Detect which cell encompasses the target text, then output its [X, Y] center coordinate. 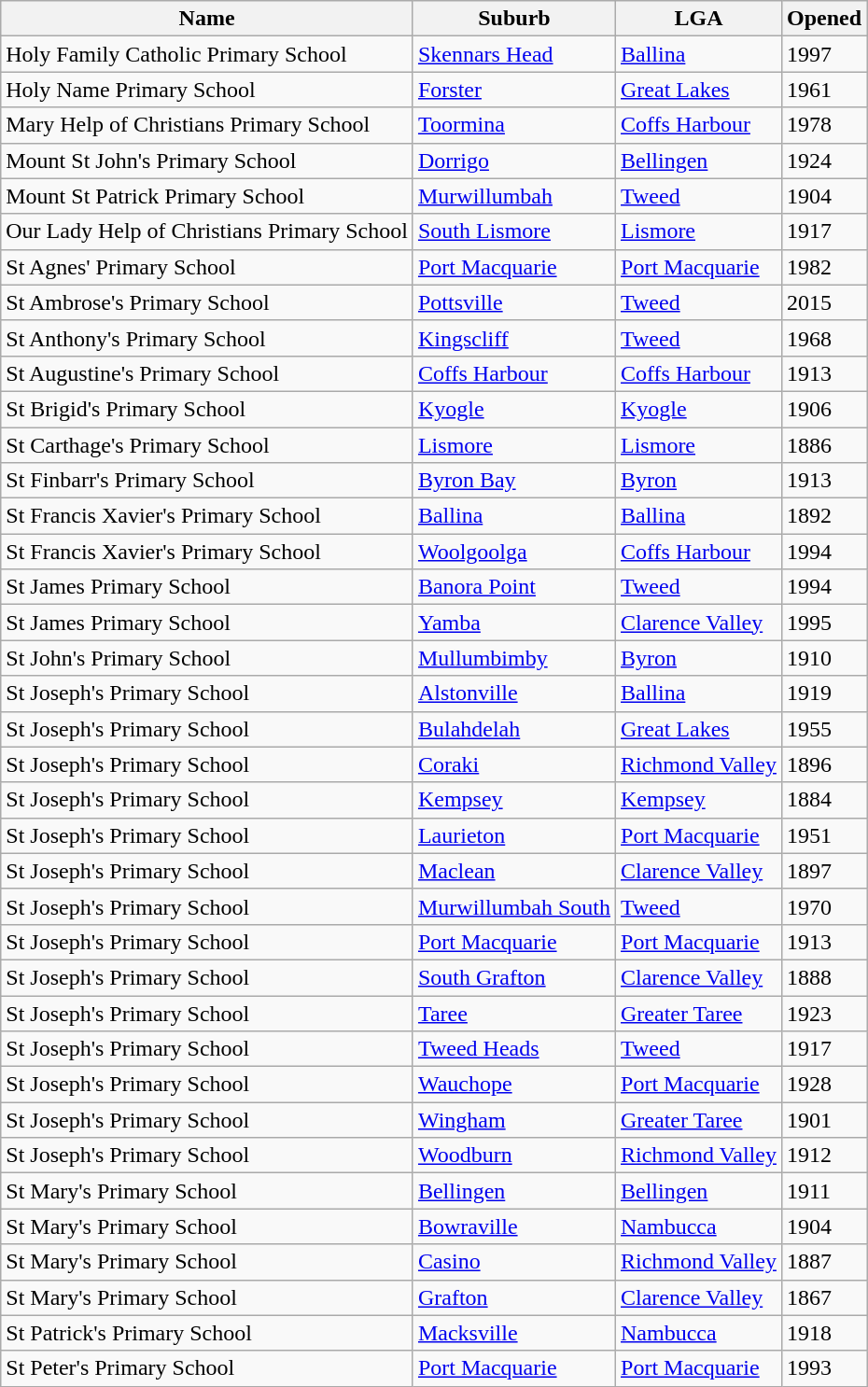
Wauchope [513, 1085]
St Patrick's Primary School [207, 1333]
St Finbarr's Primary School [207, 481]
1951 [823, 835]
South Grafton [513, 977]
Toormina [513, 125]
St Peter's Primary School [207, 1368]
Mount St John's Primary School [207, 161]
Taree [513, 1013]
Coraki [513, 764]
Macksville [513, 1333]
1993 [823, 1368]
Mary Help of Christians Primary School [207, 125]
Holy Name Primary School [207, 90]
St Carthage's Primary School [207, 445]
Bulahdelah [513, 729]
Yamba [513, 623]
Murwillumbah South [513, 906]
1897 [823, 871]
1911 [823, 1191]
1968 [823, 338]
Laurieton [513, 835]
1912 [823, 1156]
Our Lady Help of Christians Primary School [207, 231]
1982 [823, 267]
Casino [513, 1262]
1995 [823, 623]
St Agnes' Primary School [207, 267]
Opened [823, 19]
1901 [823, 1120]
Bowraville [513, 1226]
St Ambrose's Primary School [207, 302]
1928 [823, 1085]
1961 [823, 90]
LGA [699, 19]
1978 [823, 125]
1906 [823, 409]
1887 [823, 1262]
Pottsville [513, 302]
1970 [823, 906]
Mount St Patrick Primary School [207, 196]
1888 [823, 977]
1919 [823, 693]
1867 [823, 1297]
St John's Primary School [207, 658]
1910 [823, 658]
1955 [823, 729]
1896 [823, 764]
Woolgoolga [513, 552]
Holy Family Catholic Primary School [207, 54]
Skennars Head [513, 54]
Wingham [513, 1120]
Grafton [513, 1297]
Banora Point [513, 587]
South Lismore [513, 231]
1892 [823, 516]
Murwillumbah [513, 196]
1997 [823, 54]
Maclean [513, 871]
1918 [823, 1333]
Forster [513, 90]
Name [207, 19]
St Augustine's Primary School [207, 373]
Mullumbimby [513, 658]
2015 [823, 302]
1923 [823, 1013]
Woodburn [513, 1156]
1886 [823, 445]
1924 [823, 161]
St Anthony's Primary School [207, 338]
Dorrigo [513, 161]
St Brigid's Primary School [207, 409]
Kingscliff [513, 338]
Byron Bay [513, 481]
Suburb [513, 19]
Tweed Heads [513, 1049]
Alstonville [513, 693]
1884 [823, 800]
